Determine the [X, Y] coordinate at the center of the cell enclosing the given text.  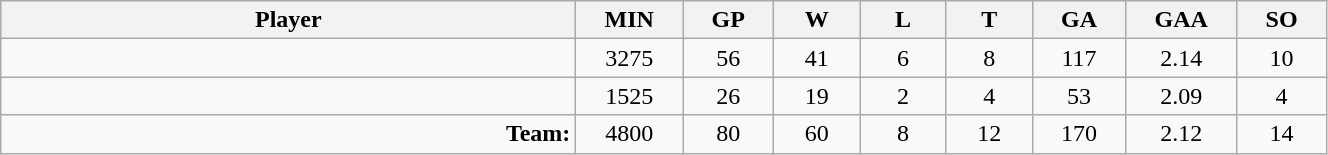
4800 [630, 134]
80 [728, 134]
6 [903, 58]
GP [728, 20]
53 [1079, 96]
2 [903, 96]
60 [817, 134]
T [989, 20]
GA [1079, 20]
Player [288, 20]
MIN [630, 20]
56 [728, 58]
14 [1282, 134]
2.12 [1182, 134]
2.14 [1182, 58]
26 [728, 96]
10 [1282, 58]
L [903, 20]
41 [817, 58]
SO [1282, 20]
12 [989, 134]
117 [1079, 58]
3275 [630, 58]
19 [817, 96]
GAA [1182, 20]
170 [1079, 134]
2.09 [1182, 96]
W [817, 20]
1525 [630, 96]
Team: [288, 134]
